Output the (x, y) coordinate of the center of the cell containing the given text.  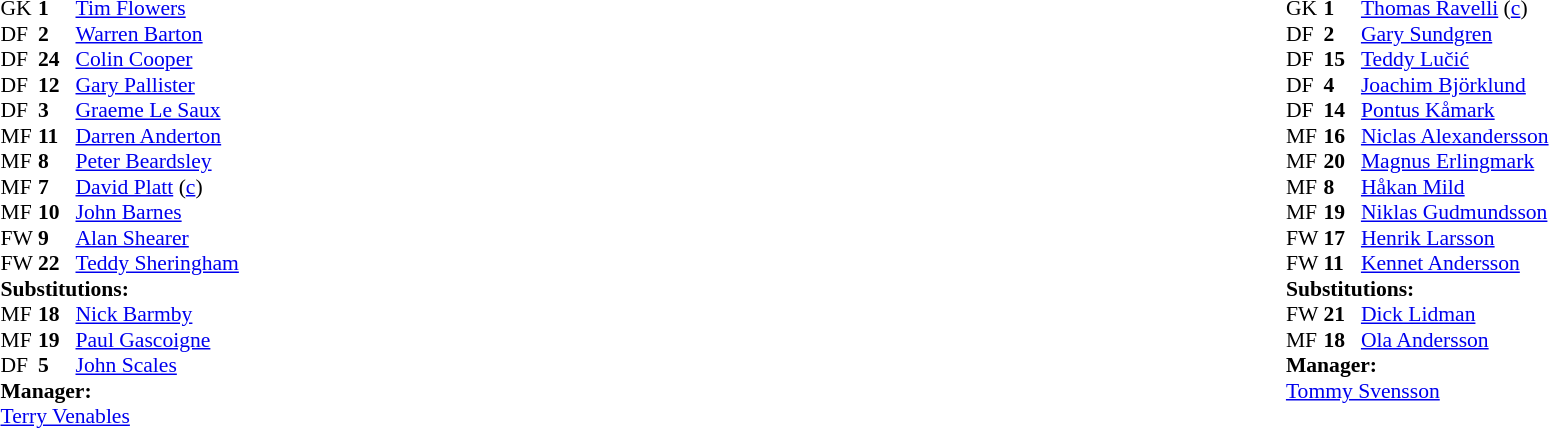
Warren Barton (158, 34)
David Platt (c) (158, 187)
5 (57, 365)
12 (57, 85)
Kennet Andersson (1455, 263)
14 (1342, 111)
Colin Cooper (158, 59)
17 (1342, 238)
Nick Barmby (158, 315)
John Barnes (158, 213)
Ola Andersson (1455, 340)
Alan Shearer (158, 238)
Graeme Le Saux (158, 111)
24 (57, 59)
Peter Beardsley (158, 161)
3 (57, 111)
Tommy Svensson (1418, 391)
15 (1342, 59)
Teddy Lučić (1455, 59)
Håkan Mild (1455, 187)
10 (57, 213)
Dick Lidman (1455, 315)
21 (1342, 315)
Magnus Erlingmark (1455, 161)
Gary Sundgren (1455, 34)
Paul Gascoigne (158, 340)
4 (1342, 85)
Darren Anderton (158, 136)
Niclas Alexandersson (1455, 136)
Gary Pallister (158, 85)
Niklas Gudmundsson (1455, 213)
Joachim Björklund (1455, 85)
Pontus Kåmark (1455, 111)
Henrik Larsson (1455, 238)
22 (57, 263)
9 (57, 238)
7 (57, 187)
John Scales (158, 365)
20 (1342, 161)
Teddy Sheringham (158, 263)
16 (1342, 136)
